Return [x, y] of the center of cell containing provided text 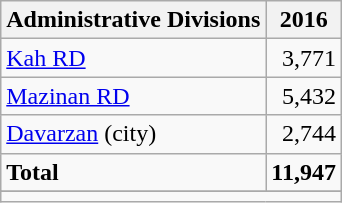
Kah RD [134, 58]
Davarzan (city) [134, 134]
2,744 [304, 134]
3,771 [304, 58]
11,947 [304, 172]
Administrative Divisions [134, 20]
Total [134, 172]
2016 [304, 20]
5,432 [304, 96]
Mazinan RD [134, 96]
